Pinpoint the cell where the given text exists, returning its [x, y] midpoint coordinate. 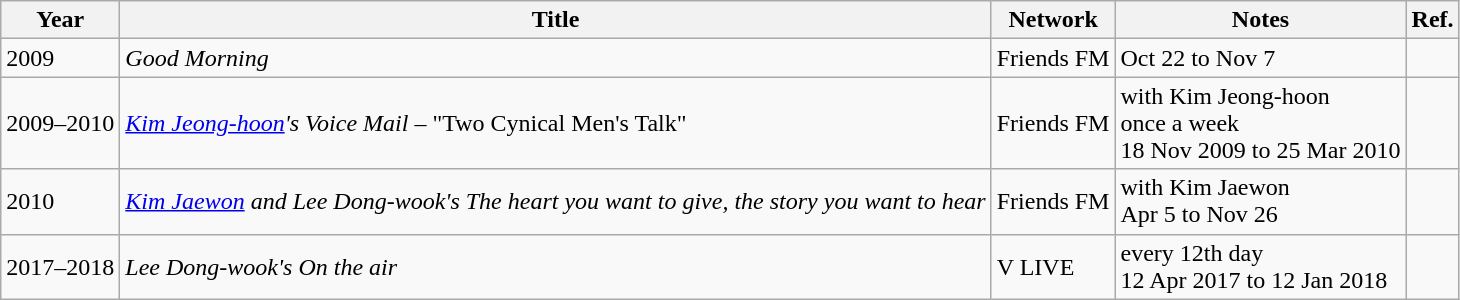
Oct 22 to Nov 7 [1260, 58]
2009–2010 [60, 123]
Ref. [1432, 20]
Network [1053, 20]
Title [556, 20]
Year [60, 20]
V LIVE [1053, 266]
Notes [1260, 20]
every 12th day12 Apr 2017 to 12 Jan 2018 [1260, 266]
2017–2018 [60, 266]
with Kim Jeong-hoononce a week18 Nov 2009 to 25 Mar 2010 [1260, 123]
2009 [60, 58]
Kim Jeong-hoon's Voice Mail – "Two Cynical Men's Talk" [556, 123]
2010 [60, 202]
Good Morning [556, 58]
Lee Dong-wook's On the air [556, 266]
with Kim JaewonApr 5 to Nov 26 [1260, 202]
Kim Jaewon and Lee Dong-wook's The heart you want to give, the story you want to hear [556, 202]
